Return the [x, y] coordinate for the center point of the cell that contains the specified text.  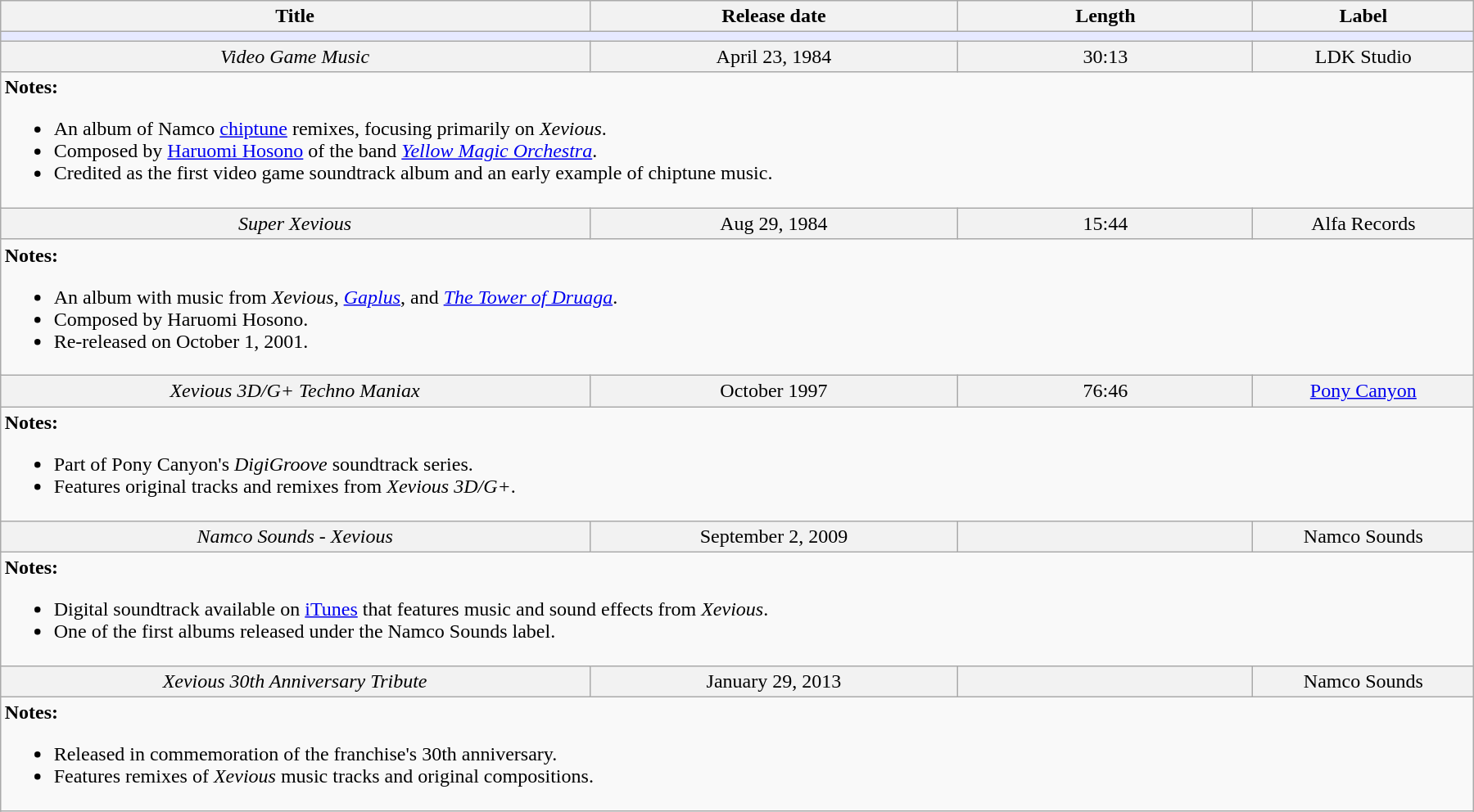
Namco Sounds - Xevious [295, 536]
Alfa Records [1363, 223]
Aug 29, 1984 [774, 223]
15:44 [1105, 223]
Label [1363, 16]
October 1997 [774, 391]
January 29, 2013 [774, 681]
Pony Canyon [1363, 391]
30:13 [1105, 56]
Title [295, 16]
Xevious 30th Anniversary Tribute [295, 681]
Notes:Part of Pony Canyon's DigiGroove soundtrack series.Features original tracks and remixes from Xevious 3D/G+. [737, 463]
Notes:An album with music from Xevious, Gaplus, and The Tower of Druaga.Composed by Haruomi Hosono.Re-released on October 1, 2001. [737, 307]
September 2, 2009 [774, 536]
Release date [774, 16]
Notes:Released in commemoration of the franchise's 30th anniversary.Features remixes of Xevious music tracks and original compositions. [737, 753]
76:46 [1105, 391]
Super Xevious [295, 223]
April 23, 1984 [774, 56]
Video Game Music [295, 56]
Xevious 3D/G+ Techno Maniax [295, 391]
LDK Studio [1363, 56]
Length [1105, 16]
